Scan for the cell matching the given text and deliver its (x, y) coordinate at center. 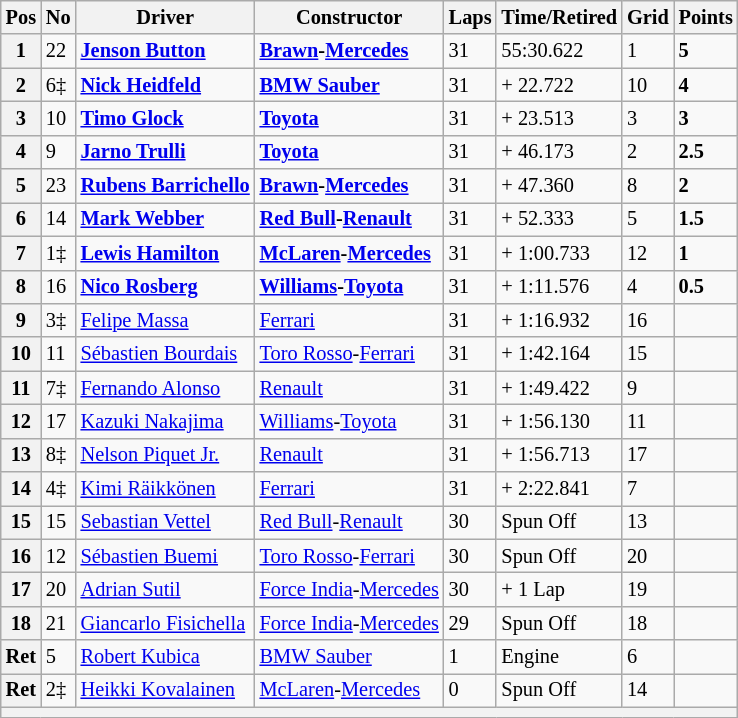
0 (470, 690)
Sebastian Vettel (166, 522)
Engine (559, 657)
+ 22.722 (559, 85)
Robert Kubica (166, 657)
+ 1:16.932 (559, 320)
4‡ (58, 489)
Mark Webber (166, 219)
Time/Retired (559, 17)
6‡ (58, 85)
19 (648, 589)
+ 1:00.733 (559, 253)
Sébastien Bourdais (166, 354)
+ 23.513 (559, 118)
Lewis Hamilton (166, 253)
55:30.622 (559, 51)
Pos (21, 17)
No (58, 17)
+ 1 Lap (559, 589)
+ 1:49.422 (559, 388)
+ 2:22.841 (559, 489)
Constructor (350, 17)
22 (58, 51)
+ 1:56.713 (559, 455)
23 (58, 186)
+ 1:42.164 (559, 354)
+ 52.333 (559, 219)
29 (470, 623)
Nelson Piquet Jr. (166, 455)
Sébastien Buemi (166, 556)
Grid (648, 17)
Nico Rosberg (166, 287)
Fernando Alonso (166, 388)
Giancarlo Fisichella (166, 623)
+ 1:56.130 (559, 421)
2.5 (706, 152)
Heikki Kovalainen (166, 690)
+ 1:11.576 (559, 287)
Rubens Barrichello (166, 186)
0.5 (706, 287)
1.5 (706, 219)
Points (706, 17)
Jarno Trulli (166, 152)
1‡ (58, 253)
Laps (470, 17)
Felipe Massa (166, 320)
+ 47.360 (559, 186)
3‡ (58, 320)
Jenson Button (166, 51)
7‡ (58, 388)
Driver (166, 17)
21 (58, 623)
8‡ (58, 455)
Kimi Räikkönen (166, 489)
Kazuki Nakajima (166, 421)
Nick Heidfeld (166, 85)
+ 46.173 (559, 152)
2‡ (58, 690)
Adrian Sutil (166, 589)
Timo Glock (166, 118)
